Pinpoint the cell where the given text exists, returning its [x, y] midpoint coordinate. 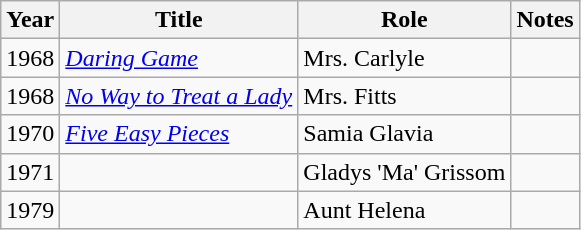
No Way to Treat a Lady [179, 96]
Year [30, 20]
Daring Game [179, 58]
1970 [30, 134]
Gladys 'Ma' Grissom [404, 172]
Samia Glavia [404, 134]
Aunt Helena [404, 210]
Role [404, 20]
Mrs. Fitts [404, 96]
1979 [30, 210]
Title [179, 20]
Mrs. Carlyle [404, 58]
Notes [545, 20]
Five Easy Pieces [179, 134]
1971 [30, 172]
